Extract the [X, Y] coordinate from the center of the cell holding the provided text.  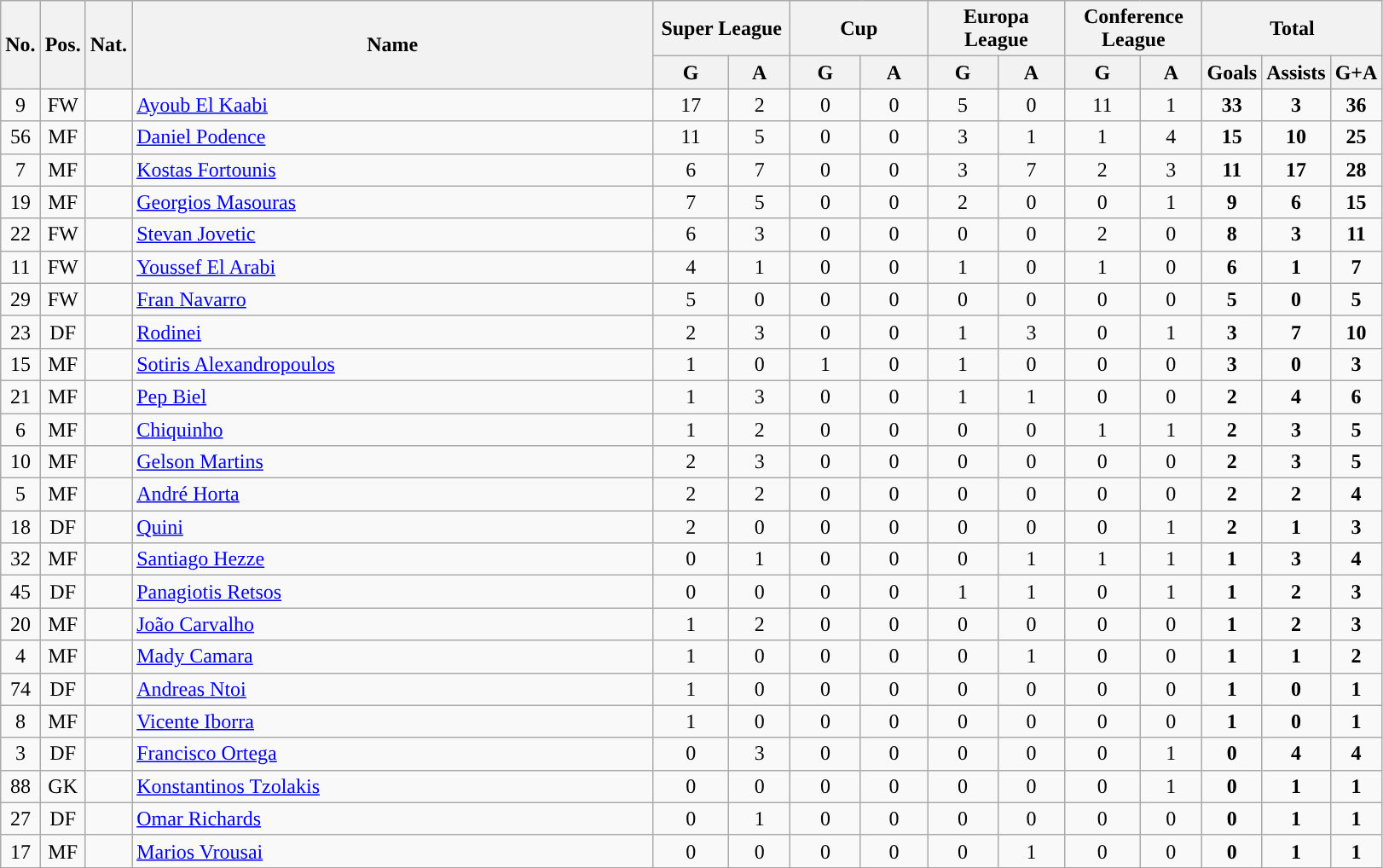
Gelson Martins [392, 462]
45 [20, 592]
33 [1232, 105]
Nat. [108, 44]
GK [63, 786]
Cup [859, 29]
Youssef El Arabi [392, 267]
28 [1356, 170]
Mady Camara [392, 657]
56 [20, 137]
Stevan Jovetic [392, 234]
Andreas Ntoi [392, 689]
Chiquinho [392, 429]
Name [392, 44]
Vicente Iborra [392, 721]
Konstantinos Tzolakis [392, 786]
Super League [721, 29]
22 [20, 234]
74 [20, 689]
Kostas Fortounis [392, 170]
No. [20, 44]
Francisco Ortega [392, 754]
21 [20, 396]
32 [20, 559]
23 [20, 332]
Rodinei [392, 332]
18 [20, 527]
Conference League [1134, 29]
Ayoub El Kaabi [392, 105]
Pep Biel [392, 396]
Goals [1232, 72]
Panagiotis Retsos [392, 592]
Omar Richards [392, 819]
João Carvalho [392, 624]
Georgios Masouras [392, 202]
36 [1356, 105]
25 [1356, 137]
88 [20, 786]
20 [20, 624]
Fran Navarro [392, 299]
Pos. [63, 44]
Europa League [996, 29]
G+A [1356, 72]
29 [20, 299]
Marios Vrousai [392, 851]
André Horta [392, 495]
Quini [392, 527]
Total [1293, 29]
Assists [1296, 72]
19 [20, 202]
27 [20, 819]
Sotiris Alexandropoulos [392, 364]
Daniel Podence [392, 137]
Santiago Hezze [392, 559]
